Output the (X, Y) coordinate of the center of the cell containing the given text.  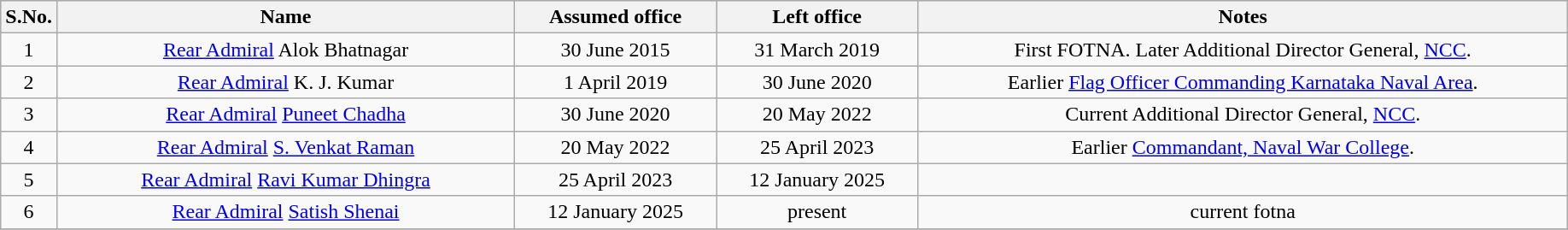
Left office (817, 17)
Rear Admiral Ravi Kumar Dhingra (285, 180)
31 March 2019 (817, 50)
30 June 2015 (616, 50)
Name (285, 17)
1 (29, 50)
Rear Admiral Satish Shenai (285, 212)
5 (29, 180)
Rear Admiral Alok Bhatnagar (285, 50)
4 (29, 147)
Current Additional Director General, NCC. (1243, 115)
current fotna (1243, 212)
Earlier Flag Officer Commanding Karnataka Naval Area. (1243, 82)
Rear Admiral S. Venkat Raman (285, 147)
2 (29, 82)
Earlier Commandant, Naval War College. (1243, 147)
First FOTNA. Later Additional Director General, NCC. (1243, 50)
6 (29, 212)
3 (29, 115)
Rear Admiral Puneet Chadha (285, 115)
Assumed office (616, 17)
S.No. (29, 17)
Rear Admiral K. J. Kumar (285, 82)
Notes (1243, 17)
1 April 2019 (616, 82)
present (817, 212)
